Determine the [X, Y] coordinate at the center of the cell enclosing the given text.  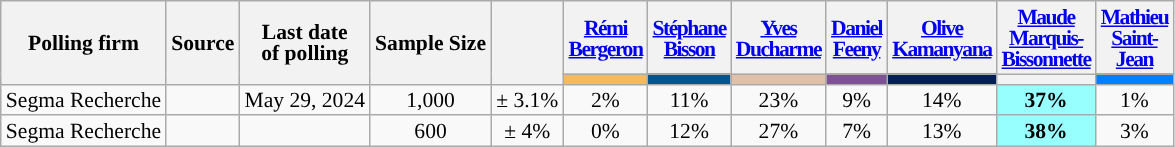
± 3.1% [527, 100]
Rémi Bergeron [605, 38]
Yves Ducharme [778, 38]
1,000 [430, 100]
600 [430, 132]
Last dateof polling [304, 42]
14% [942, 100]
3% [1135, 132]
Polling firm [84, 42]
Mathieu Saint-Jean [1135, 38]
38% [1046, 132]
± 4% [527, 132]
May 29, 2024 [304, 100]
12% [688, 132]
37% [1046, 100]
0% [605, 132]
27% [778, 132]
Olive Kamanyana [942, 38]
Maude Marquis-Bissonnette [1046, 38]
Sample Size [430, 42]
9% [856, 100]
Stéphane Bisson [688, 38]
Daniel Feeny [856, 38]
2% [605, 100]
11% [688, 100]
1% [1135, 100]
Source [202, 42]
13% [942, 132]
23% [778, 100]
7% [856, 132]
